Find where the given text appears and provide that cell's center as (X, Y) coordinate. 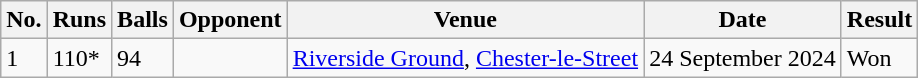
24 September 2024 (743, 58)
Venue (465, 20)
Date (743, 20)
Opponent (230, 20)
Runs (79, 20)
Riverside Ground, Chester-le-Street (465, 58)
Result (879, 20)
94 (143, 58)
Won (879, 58)
Balls (143, 20)
1 (24, 58)
110* (79, 58)
No. (24, 20)
